Return [x, y] of the center of cell containing provided text 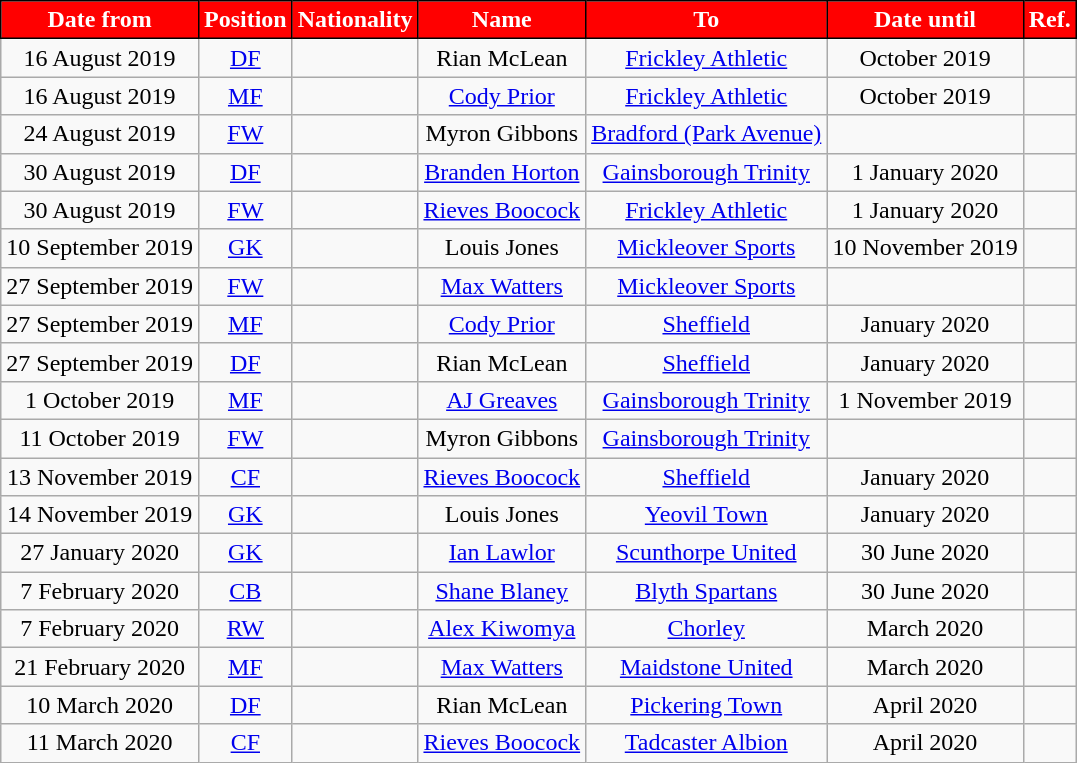
RW [245, 629]
CB [245, 591]
1 November 2019 [925, 400]
Tadcaster Albion [706, 743]
27 January 2020 [100, 553]
Branden Horton [502, 172]
13 November 2019 [100, 477]
11 October 2019 [100, 438]
Scunthorpe United [706, 553]
Date until [925, 20]
Maidstone United [706, 667]
AJ Greaves [502, 400]
10 September 2019 [100, 248]
Ian Lawlor [502, 553]
Chorley [706, 629]
14 November 2019 [100, 515]
10 November 2019 [925, 248]
To [706, 20]
Shane Blaney [502, 591]
Position [245, 20]
Bradford (Park Avenue) [706, 134]
1 October 2019 [100, 400]
Nationality [355, 20]
Ref. [1050, 20]
11 March 2020 [100, 743]
Alex Kiwomya [502, 629]
Name [502, 20]
Yeovil Town [706, 515]
10 March 2020 [100, 705]
Blyth Spartans [706, 591]
24 August 2019 [100, 134]
21 February 2020 [100, 667]
Pickering Town [706, 705]
Date from [100, 20]
